Detect which cell encompasses the target text, then output its (x, y) center coordinate. 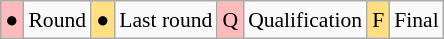
Round (57, 20)
Q (230, 20)
Last round (166, 20)
F (378, 20)
Final (416, 20)
Qualification (305, 20)
